For the text-containing cell, return its midpoint in (X, Y) coordinate format. 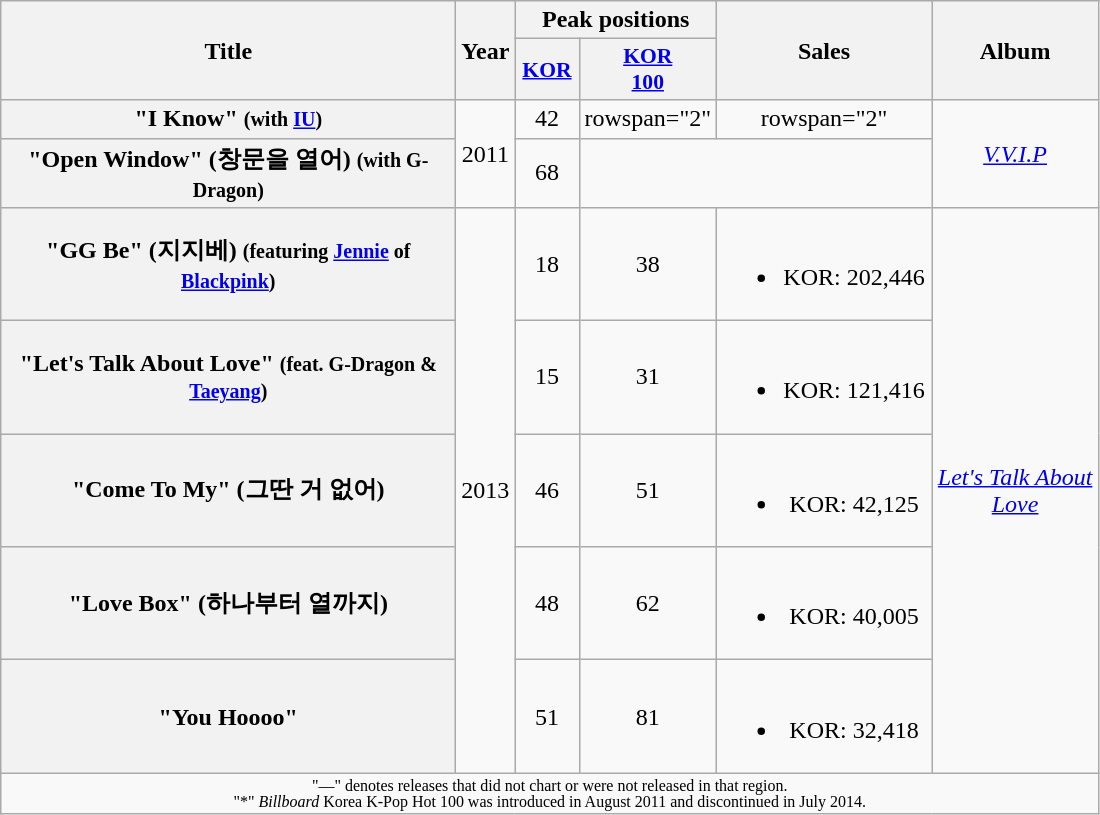
"Open Window" (창문을 열어) (with G-Dragon) (228, 173)
18 (547, 264)
Album (1016, 50)
81 (648, 716)
31 (648, 378)
KOR: 42,125 (824, 490)
46 (547, 490)
Let's Talk AboutLove (1016, 490)
"Love Box" (하나부터 열까지) (228, 604)
Peak positions (616, 20)
Year (486, 50)
KOR: 40,005 (824, 604)
"I Know" (with IU) (228, 119)
15 (547, 378)
42 (547, 119)
KOR: 202,446 (824, 264)
"Come To My" (그딴 거 없어) (228, 490)
48 (547, 604)
2011 (486, 154)
KOR: 121,416 (824, 378)
"You Hoooo" (228, 716)
Sales (824, 50)
KOR100 (648, 70)
KOR: 32,418 (824, 716)
V.V.I.P (1016, 154)
KOR (547, 70)
38 (648, 264)
"Let's Talk About Love" (feat. G-Dragon & Taeyang) (228, 378)
68 (547, 173)
Title (228, 50)
"GG Be" (지지베) (featuring Jennie of Blackpink) (228, 264)
62 (648, 604)
2013 (486, 490)
